Provide the [X, Y] coordinate of the cell's center where the given text is located.  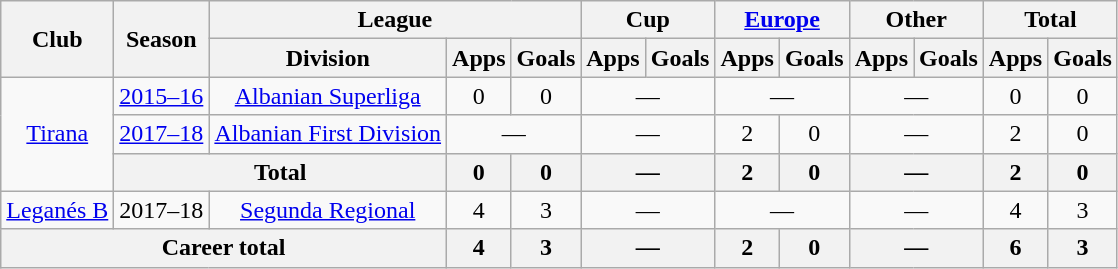
Albanian Superliga [328, 96]
Club [58, 39]
Career total [224, 248]
2015–16 [162, 96]
Leganés B [58, 210]
Tirana [58, 134]
Season [162, 39]
Albanian First Division [328, 134]
Division [328, 58]
League [395, 20]
6 [1015, 248]
Europe [782, 20]
Cup [648, 20]
Other [916, 20]
Segunda Regional [328, 210]
